Capture the cell that displays the provided text and extract its (x, y) central coordinate. 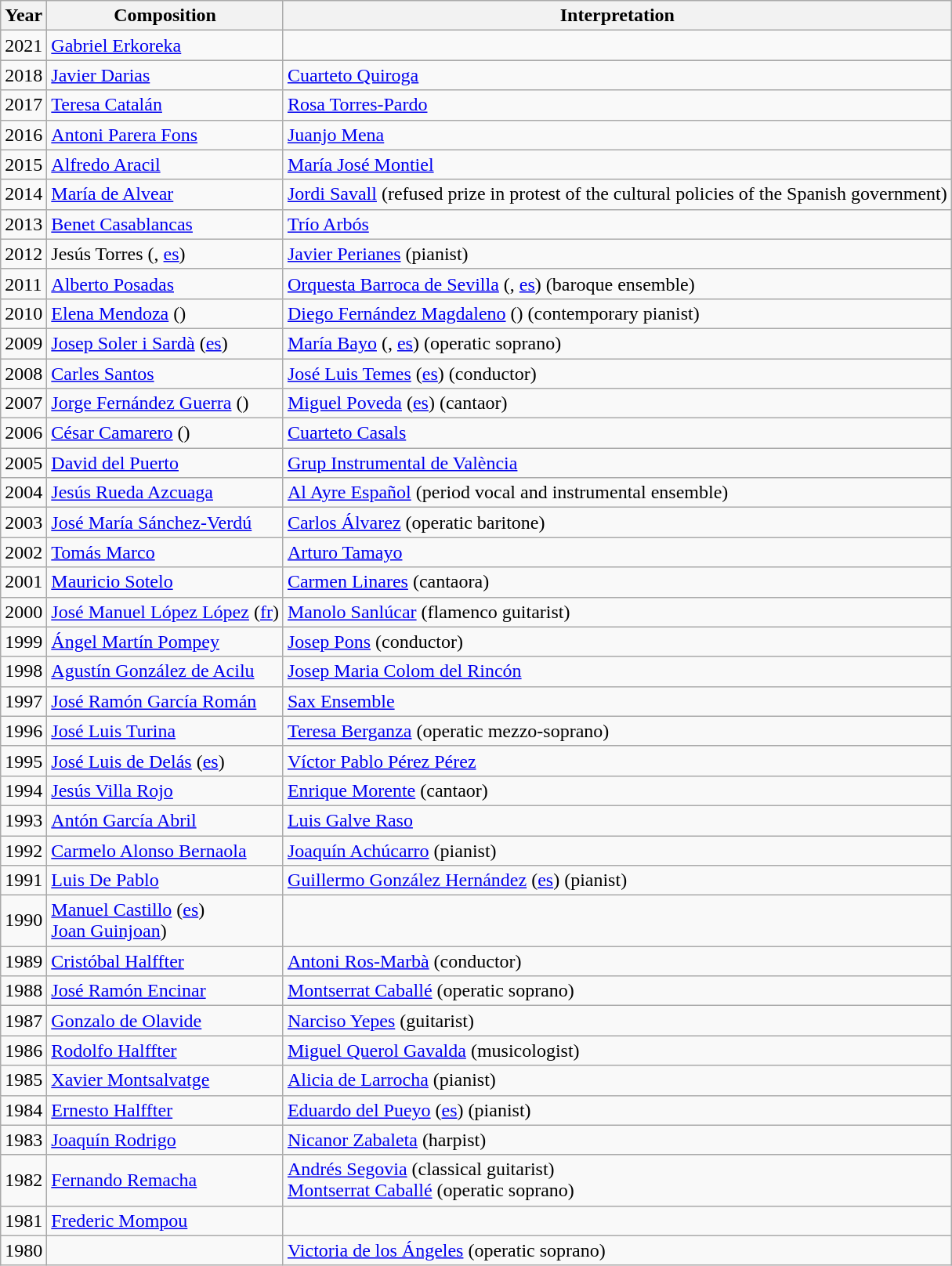
José Luis Turina (165, 731)
Arturo Tamayo (617, 552)
Mauricio Sotelo (165, 582)
José Ramón Encinar (165, 991)
Xavier Montsalvatge (165, 1080)
2007 (24, 403)
Miguel Poveda (es) (cantaor) (617, 403)
Manuel Castillo (es) Joan Guinjoan) (165, 921)
Narciso Yepes (guitarist) (617, 1021)
Antoni Ros-Marbà (conductor) (617, 961)
Andrés Segovia (classical guitarist)Montserrat Caballé (operatic soprano) (617, 1180)
Tomás Marco (165, 552)
Carmen Linares (cantaora) (617, 582)
Interpretation (617, 16)
2004 (24, 493)
2010 (24, 313)
Cuarteto Quiroga (617, 75)
Agustín González de Acilu (165, 671)
Luis De Pablo (165, 881)
1999 (24, 642)
Fernando Remacha (165, 1180)
1985 (24, 1080)
Gonzalo de Olavide (165, 1021)
Gabriel Erkoreka (165, 45)
Sax Ensemble (617, 701)
Diego Fernández Magdaleno () (contemporary pianist) (617, 313)
1980 (24, 1250)
Cuarteto Casals (617, 433)
David del Puerto (165, 463)
Alberto Posadas (165, 284)
1981 (24, 1221)
Elena Mendoza () (165, 313)
2018 (24, 75)
Composition (165, 16)
Frederic Mompou (165, 1221)
1998 (24, 671)
Alicia de Larrocha (pianist) (617, 1080)
2000 (24, 612)
Jesús Torres (, es) (165, 254)
2002 (24, 552)
Jesús Rueda Azcuaga (165, 493)
Carles Santos (165, 374)
José Ramón García Román (165, 701)
1983 (24, 1140)
2021 (24, 45)
Josep Pons (conductor) (617, 642)
Montserrat Caballé (operatic soprano) (617, 991)
1997 (24, 701)
Grup Instrumental de València (617, 463)
Juanjo Mena (617, 135)
Enrique Morente (cantaor) (617, 790)
1984 (24, 1110)
Trío Arbós (617, 224)
Victoria de los Ángeles (operatic soprano) (617, 1250)
Joaquín Achúcarro (pianist) (617, 850)
Ángel Martín Pompey (165, 642)
Josep Soler i Sardà (es) (165, 343)
Rosa Torres-Pardo (617, 105)
Eduardo del Pueyo (es) (pianist) (617, 1110)
2006 (24, 433)
1996 (24, 731)
2005 (24, 463)
2016 (24, 135)
1988 (24, 991)
Nicanor Zabaleta (harpist) (617, 1140)
Jorge Fernández Guerra () (165, 403)
Year (24, 16)
María Bayo (, es) (operatic soprano) (617, 343)
2017 (24, 105)
María José Montiel (617, 165)
2015 (24, 165)
1991 (24, 881)
Javier Darias (165, 75)
Al Ayre Español (period vocal and instrumental ensemble) (617, 493)
José María Sánchez-Verdú (165, 523)
José Manuel López López (fr) (165, 612)
Carlos Álvarez (operatic baritone) (617, 523)
1986 (24, 1051)
Alfredo Aracil (165, 165)
Carmelo Alonso Bernaola (165, 850)
María de Alvear (165, 194)
1990 (24, 921)
Guillermo González Hernández (es) (pianist) (617, 881)
2013 (24, 224)
Ernesto Halffter (165, 1110)
Miguel Querol Gavalda (musicologist) (617, 1051)
Jordi Savall (refused prize in protest of the cultural policies of the Spanish government) (617, 194)
1987 (24, 1021)
2003 (24, 523)
2009 (24, 343)
2011 (24, 284)
Javier Perianes (pianist) (617, 254)
Antón García Abril (165, 820)
Teresa Catalán (165, 105)
Cristóbal Halffter (165, 961)
José Luis de Delás (es) (165, 761)
1992 (24, 850)
Manolo Sanlúcar (flamenco guitarist) (617, 612)
Teresa Berganza (operatic mezzo-soprano) (617, 731)
2014 (24, 194)
1993 (24, 820)
Orquesta Barroca de Sevilla (, es) (baroque ensemble) (617, 284)
1989 (24, 961)
Víctor Pablo Pérez Pérez (617, 761)
Joaquín Rodrigo (165, 1140)
1995 (24, 761)
Rodolfo Halffter (165, 1051)
Luis Galve Raso (617, 820)
Jesús Villa Rojo (165, 790)
César Camarero () (165, 433)
2012 (24, 254)
1982 (24, 1180)
Antoni Parera Fons (165, 135)
Josep Maria Colom del Rincón (617, 671)
José Luis Temes (es) (conductor) (617, 374)
2008 (24, 374)
1994 (24, 790)
Benet Casablancas (165, 224)
2001 (24, 582)
